Detect which cell encompasses the target text, then output its (x, y) center coordinate. 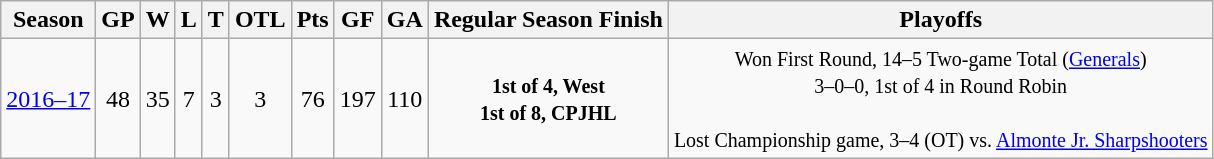
T (216, 20)
OTL (260, 20)
GA (404, 20)
L (188, 20)
Season (48, 20)
197 (358, 98)
Pts (312, 20)
76 (312, 98)
2016–17 (48, 98)
7 (188, 98)
1st of 4, West1st of 8, CPJHL (548, 98)
48 (118, 98)
GP (118, 20)
W (158, 20)
GF (358, 20)
Playoffs (940, 20)
Regular Season Finish (548, 20)
110 (404, 98)
35 (158, 98)
Won First Round, 14–5 Two-game Total (Generals)3–0–0, 1st of 4 in Round RobinLost Championship game, 3–4 (OT) vs. Almonte Jr. Sharpshooters (940, 98)
